Return [X, Y] of the center of cell containing provided text 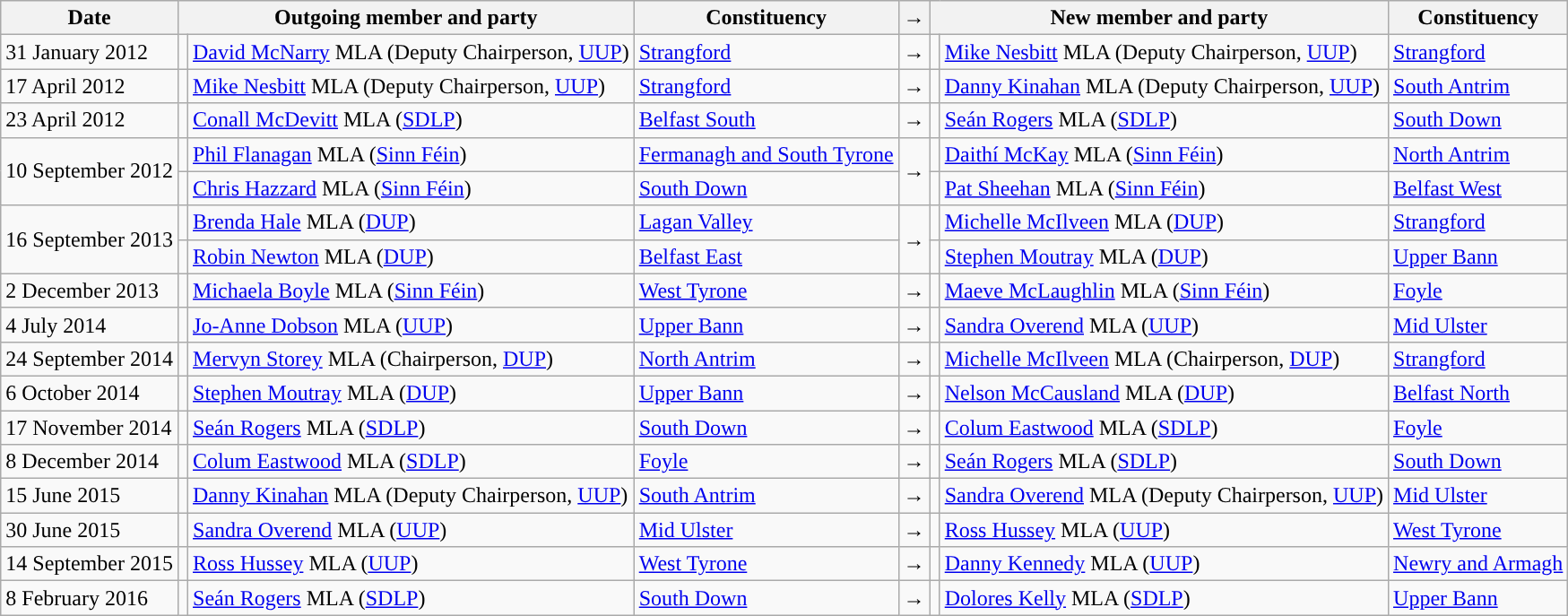
2 December 2013 [90, 291]
17 April 2012 [90, 86]
Belfast North [1478, 393]
31 January 2012 [90, 52]
Fermanagh and South Tyrone [766, 154]
15 June 2015 [90, 496]
10 September 2012 [90, 171]
Newry and Armagh [1478, 564]
Phil Flanagan MLA (Sinn Féin) [411, 154]
16 September 2013 [90, 239]
Danny Kennedy MLA (UUP) [1164, 564]
Daithí McKay MLA (Sinn Féin) [1164, 154]
Brenda Hale MLA (DUP) [411, 222]
Maeve McLaughlin MLA (Sinn Féin) [1164, 291]
Conall McDevitt MLA (SDLP) [411, 120]
Dolores Kelly MLA (SDLP) [1164, 598]
Jo-Anne Dobson MLA (UUP) [411, 325]
6 October 2014 [90, 393]
Belfast South [766, 120]
Belfast East [766, 256]
Belfast West [1478, 188]
Michelle McIlveen MLA (DUP) [1164, 222]
24 September 2014 [90, 359]
Michelle McIlveen MLA (Chairperson, DUP) [1164, 359]
17 November 2014 [90, 428]
Pat Sheehan MLA (Sinn Féin) [1164, 188]
Date [90, 18]
8 February 2016 [90, 598]
14 September 2015 [90, 564]
Chris Hazzard MLA (Sinn Féin) [411, 188]
David McNarry MLA (Deputy Chairperson, UUP) [411, 52]
Mervyn Storey MLA (Chairperson, DUP) [411, 359]
4 July 2014 [90, 325]
Outgoing member and party [405, 18]
Sandra Overend MLA (Deputy Chairperson, UUP) [1164, 496]
Nelson McCausland MLA (DUP) [1164, 393]
8 December 2014 [90, 462]
Robin Newton MLA (DUP) [411, 256]
Lagan Valley [766, 222]
New member and party [1158, 18]
30 June 2015 [90, 530]
23 April 2012 [90, 120]
Michaela Boyle MLA (Sinn Féin) [411, 291]
